Capture the cell that displays the provided text and extract its [x, y] central coordinate. 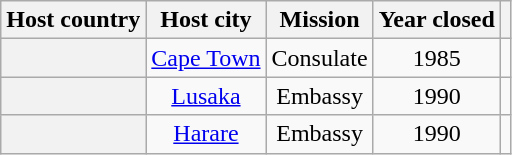
Lusaka [206, 96]
Harare [206, 134]
Host city [206, 20]
Cape Town [206, 58]
Consulate [320, 58]
Year closed [436, 20]
Mission [320, 20]
1985 [436, 58]
Host country [74, 20]
